Find where the given text appears and provide that cell's center as (x, y) coordinate. 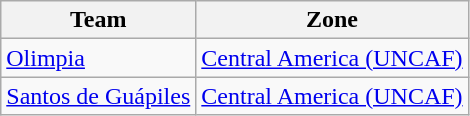
Team (98, 20)
Olimpia (98, 58)
Zone (332, 20)
Santos de Guápiles (98, 96)
